Provide the [X, Y] coordinate of the cell's center where the given text is located.  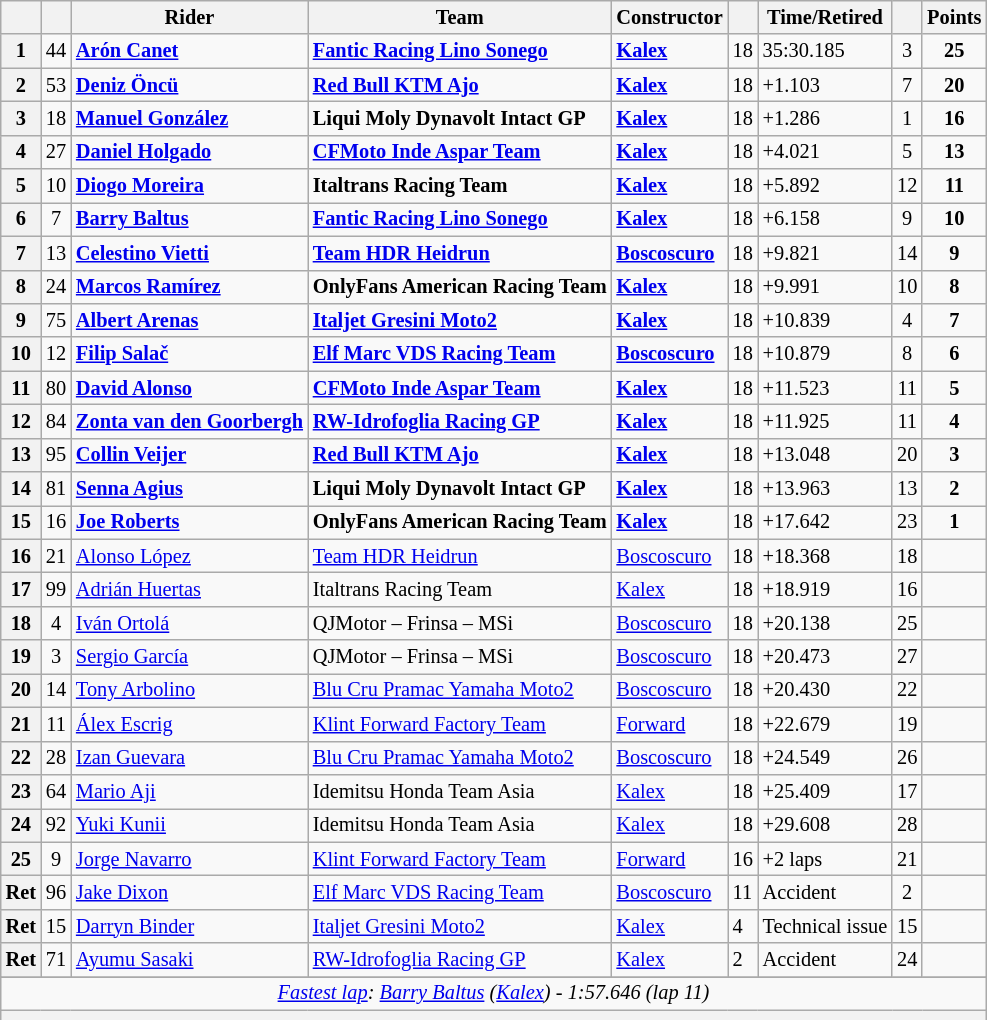
Zonta van den Goorbergh [190, 421]
Daniel Holgado [190, 152]
75 [56, 320]
Arón Canet [190, 51]
Darryn Binder [190, 926]
Rider [190, 17]
Jorge Navarro [190, 859]
Technical issue [826, 926]
Alonso López [190, 556]
64 [56, 791]
+1.103 [826, 85]
Collin Veijer [190, 455]
+17.642 [826, 522]
+10.879 [826, 354]
+13.963 [826, 489]
+2 laps [826, 859]
35:30.185 [826, 51]
Iván Ortolá [190, 623]
Marcos Ramírez [190, 287]
+18.368 [826, 556]
Filip Salač [190, 354]
Diogo Moreira [190, 186]
+6.158 [826, 219]
+11.925 [826, 421]
96 [56, 892]
Celestino Vietti [190, 253]
+9.821 [826, 253]
+5.892 [826, 186]
+20.473 [826, 657]
+22.679 [826, 724]
+18.919 [826, 589]
Izan Guevara [190, 758]
Álex Escrig [190, 724]
Albert Arenas [190, 320]
Points [954, 17]
+20.138 [826, 623]
+10.839 [826, 320]
53 [56, 85]
Senna Agius [190, 489]
Tony Arbolino [190, 690]
81 [56, 489]
Sergio García [190, 657]
71 [56, 960]
+24.549 [826, 758]
95 [56, 455]
99 [56, 589]
+29.608 [826, 825]
80 [56, 388]
Ayumu Sasaki [190, 960]
Yuki Kunii [190, 825]
Constructor [670, 17]
Deniz Öncü [190, 85]
+4.021 [826, 152]
Team [460, 17]
+20.430 [826, 690]
+25.409 [826, 791]
Manuel González [190, 118]
Barry Baltus [190, 219]
26 [907, 758]
84 [56, 421]
Mario Aji [190, 791]
Jake Dixon [190, 892]
+9.991 [826, 287]
Time/Retired [826, 17]
David Alonso [190, 388]
Joe Roberts [190, 522]
Adrián Huertas [190, 589]
+13.048 [826, 455]
Fastest lap: Barry Baltus (Kalex) - 1:57.646 (lap 11) [494, 993]
+11.523 [826, 388]
+1.286 [826, 118]
92 [56, 825]
44 [56, 51]
